From the cell containing the given text, extract its center point as [X, Y] coordinate. 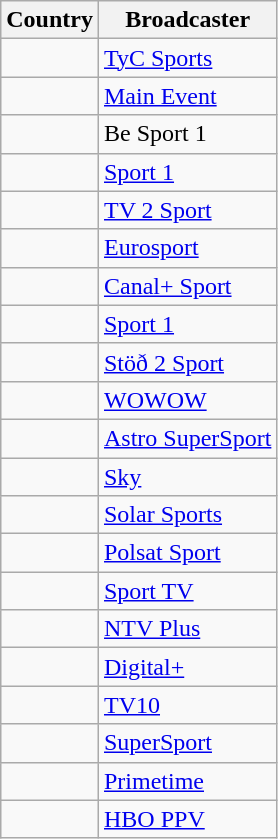
Sport TV [187, 591]
TyC Sports [187, 58]
Country [50, 20]
Stöð 2 Sport [187, 362]
Solar Sports [187, 515]
TV10 [187, 705]
NTV Plus [187, 629]
Be Sport 1 [187, 134]
Polsat Sport [187, 553]
Digital+ [187, 667]
SuperSport [187, 743]
Main Event [187, 96]
TV 2 Sport [187, 210]
WOWOW [187, 400]
HBO PPV [187, 819]
Sky [187, 477]
Broadcaster [187, 20]
Eurosport [187, 248]
Primetime [187, 781]
Astro SuperSport [187, 438]
Canal+ Sport [187, 286]
